Locate the cell with the specified text and output its [x, y] center coordinate. 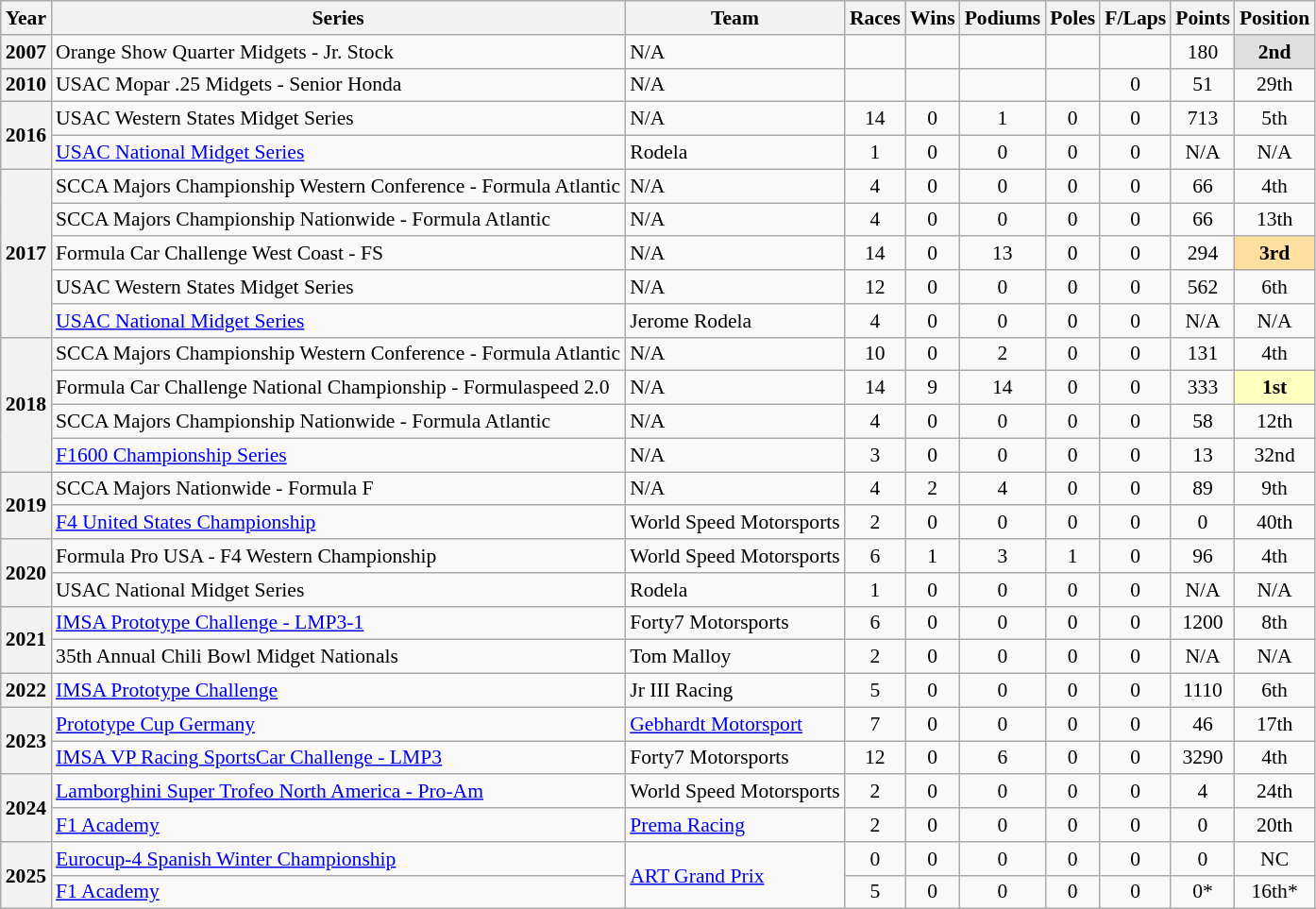
Wins [933, 18]
Eurocup-4 Spanish Winter Championship [338, 859]
SCCA Majors Nationwide - Formula F [338, 489]
180 [1203, 52]
9 [933, 388]
Team [734, 18]
17th [1274, 724]
Poles [1072, 18]
5th [1274, 119]
89 [1203, 489]
F/Laps [1135, 18]
IMSA Prototype Challenge [338, 691]
13th [1274, 220]
562 [1203, 287]
1st [1274, 388]
3290 [1203, 758]
2020 [26, 572]
3rd [1274, 254]
20th [1274, 825]
Formula Car Challenge National Championship - Formulaspeed 2.0 [338, 388]
1200 [1203, 623]
Podiums [1003, 18]
2016 [26, 136]
Formula Car Challenge West Coast - FS [338, 254]
2010 [26, 85]
2018 [26, 404]
ART Grand Prix [734, 876]
Jerome Rodela [734, 321]
16th* [1274, 892]
Races [875, 18]
Lamborghini Super Trofeo North America - Pro-Am [338, 792]
Series [338, 18]
F4 United States Championship [338, 523]
Year [26, 18]
713 [1203, 119]
12th [1274, 422]
7 [875, 724]
2007 [26, 52]
Prototype Cup Germany [338, 724]
F1600 Championship Series [338, 455]
2025 [26, 876]
51 [1203, 85]
Prema Racing [734, 825]
IMSA VP Racing SportsCar Challenge - LMP3 [338, 758]
32nd [1274, 455]
96 [1203, 556]
2021 [26, 640]
294 [1203, 254]
Gebhardt Motorsport [734, 724]
2023 [26, 740]
35th Annual Chili Bowl Midget Nationals [338, 657]
2024 [26, 808]
10 [875, 354]
Jr III Racing [734, 691]
Position [1274, 18]
2017 [26, 253]
2019 [26, 506]
NC [1274, 859]
Points [1203, 18]
58 [1203, 422]
Tom Malloy [734, 657]
9th [1274, 489]
Formula Pro USA - F4 Western Championship [338, 556]
24th [1274, 792]
2nd [1274, 52]
29th [1274, 85]
2022 [26, 691]
40th [1274, 523]
0* [1203, 892]
131 [1203, 354]
8th [1274, 623]
1110 [1203, 691]
46 [1203, 724]
333 [1203, 388]
USAC Mopar .25 Midgets - Senior Honda [338, 85]
Orange Show Quarter Midgets - Jr. Stock [338, 52]
IMSA Prototype Challenge - LMP3-1 [338, 623]
